Pinpoint the cell where the given text exists, returning its (x, y) midpoint coordinate. 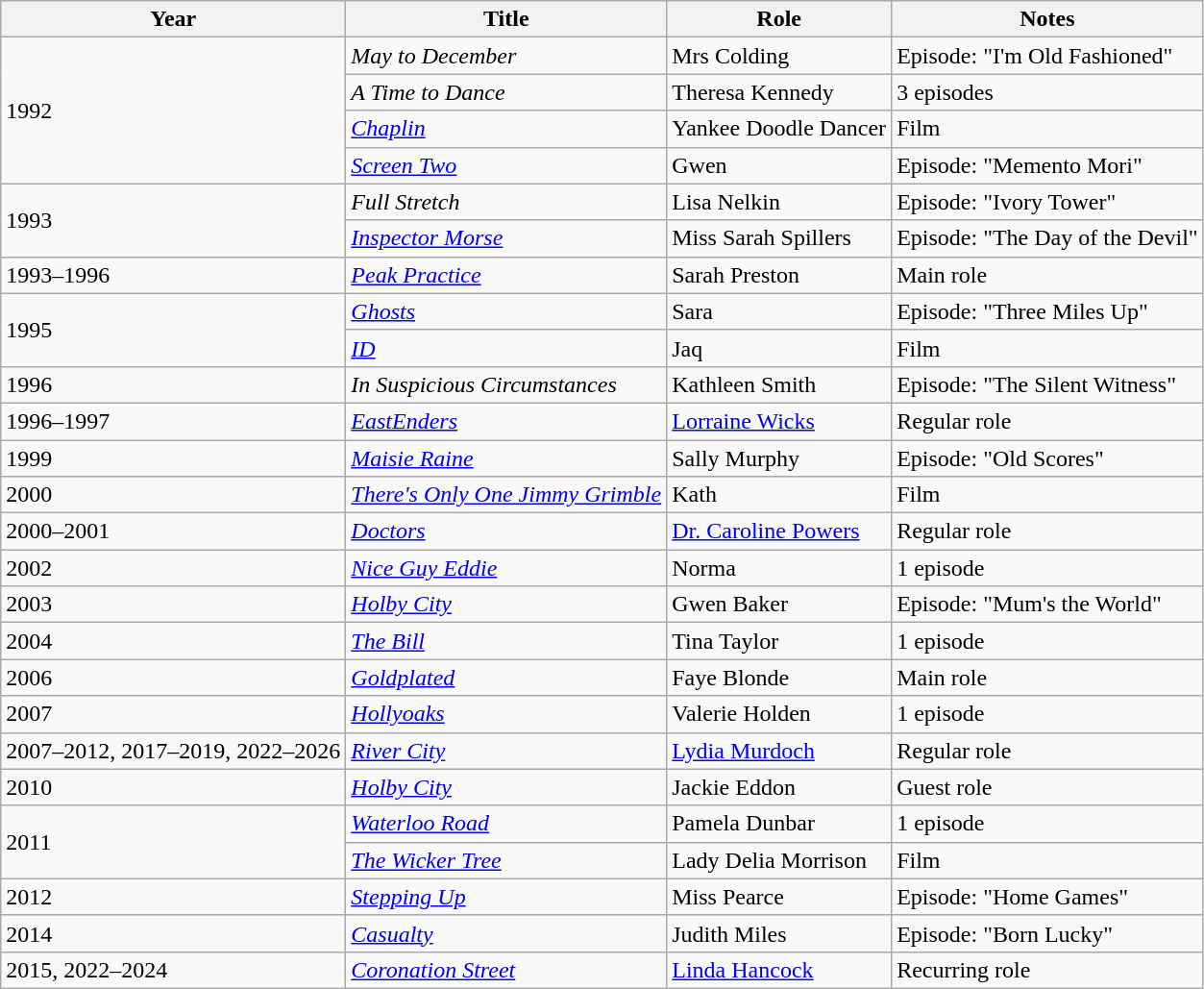
Episode: "Ivory Tower" (1047, 202)
1995 (173, 330)
2012 (173, 897)
Jackie Eddon (779, 787)
Ghosts (506, 311)
May to December (506, 56)
Doctors (506, 532)
Pamela Dunbar (779, 824)
Tina Taylor (779, 641)
2011 (173, 842)
Nice Guy Eddie (506, 568)
Screen Two (506, 165)
2000–2001 (173, 532)
Valerie Holden (779, 714)
Jaq (779, 348)
Maisie Raine (506, 458)
Judith Miles (779, 933)
Episode: "Born Lucky" (1047, 933)
Lisa Nelkin (779, 202)
Notes (1047, 19)
1992 (173, 111)
Casualty (506, 933)
2006 (173, 678)
Lady Delia Morrison (779, 860)
Gwen (779, 165)
Goldplated (506, 678)
Episode: "The Silent Witness" (1047, 384)
1996–1997 (173, 421)
Lydia Murdoch (779, 751)
2015, 2022–2024 (173, 970)
In Suspicious Circumstances (506, 384)
Sara (779, 311)
Gwen Baker (779, 605)
Episode: "I'm Old Fashioned" (1047, 56)
Stepping Up (506, 897)
2002 (173, 568)
Episode: "Three Miles Up" (1047, 311)
The Wicker Tree (506, 860)
Role (779, 19)
1993 (173, 220)
Lorraine Wicks (779, 421)
Mrs Colding (779, 56)
Theresa Kennedy (779, 92)
Episode: "Mum's the World" (1047, 605)
Kath (779, 495)
Recurring role (1047, 970)
2010 (173, 787)
Linda Hancock (779, 970)
Sarah Preston (779, 275)
1999 (173, 458)
Waterloo Road (506, 824)
1996 (173, 384)
Miss Sarah Spillers (779, 238)
2004 (173, 641)
Miss Pearce (779, 897)
1993–1996 (173, 275)
Episode: "Home Games" (1047, 897)
EastEnders (506, 421)
Episode: "Memento Mori" (1047, 165)
Episode: "The Day of the Devil" (1047, 238)
Full Stretch (506, 202)
Hollyoaks (506, 714)
Norma (779, 568)
Kathleen Smith (779, 384)
2000 (173, 495)
ID (506, 348)
2014 (173, 933)
Episode: "Old Scores" (1047, 458)
Peak Practice (506, 275)
There's Only One Jimmy Grimble (506, 495)
Year (173, 19)
Yankee Doodle Dancer (779, 129)
Coronation Street (506, 970)
Chaplin (506, 129)
A Time to Dance (506, 92)
Faye Blonde (779, 678)
River City (506, 751)
Title (506, 19)
3 episodes (1047, 92)
2007–2012, 2017–2019, 2022–2026 (173, 751)
2007 (173, 714)
Guest role (1047, 787)
Sally Murphy (779, 458)
The Bill (506, 641)
Dr. Caroline Powers (779, 532)
2003 (173, 605)
Inspector Morse (506, 238)
